Extract the [x, y] coordinate from the center of the cell holding the provided text.  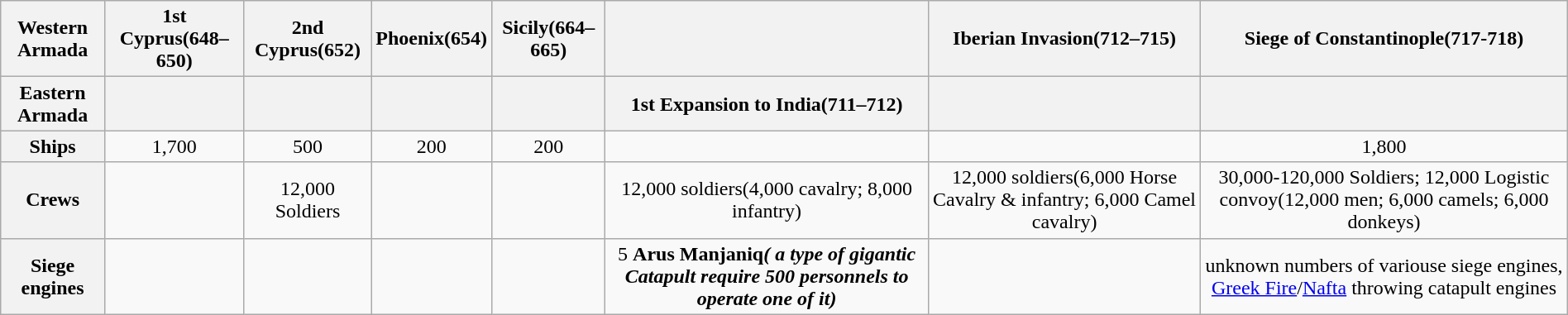
Western Armada [53, 39]
Sicily(664–665) [549, 39]
Phoenix(654) [432, 39]
1,700 [174, 146]
Siege engines [53, 276]
Eastern Armada [53, 104]
12,000 Soldiers [308, 200]
2nd Cyprus(652) [308, 39]
Crews [53, 200]
unknown numbers of variouse siege engines, Greek Fire/Nafta throwing catapult engines [1384, 276]
12,000 soldiers(6,000 Horse Cavalry & infantry; 6,000 Camel cavalry) [1064, 200]
12,000 soldiers(4,000 cavalry; 8,000 infantry) [767, 200]
1st Cyprus(648–650) [174, 39]
30,000-120,000 Soldiers; 12,000 Logistic convoy(12,000 men; 6,000 camels; 6,000 donkeys) [1384, 200]
5 Arus Manjaniq( a type of gigantic Catapult require 500 personnels to operate one of it) [767, 276]
Siege of Constantinople(717-718) [1384, 39]
1,800 [1384, 146]
500 [308, 146]
Iberian Invasion(712–715) [1064, 39]
Ships [53, 146]
1st Expansion to India(711–712) [767, 104]
